Pinpoint the cell where the given text exists, returning its [x, y] midpoint coordinate. 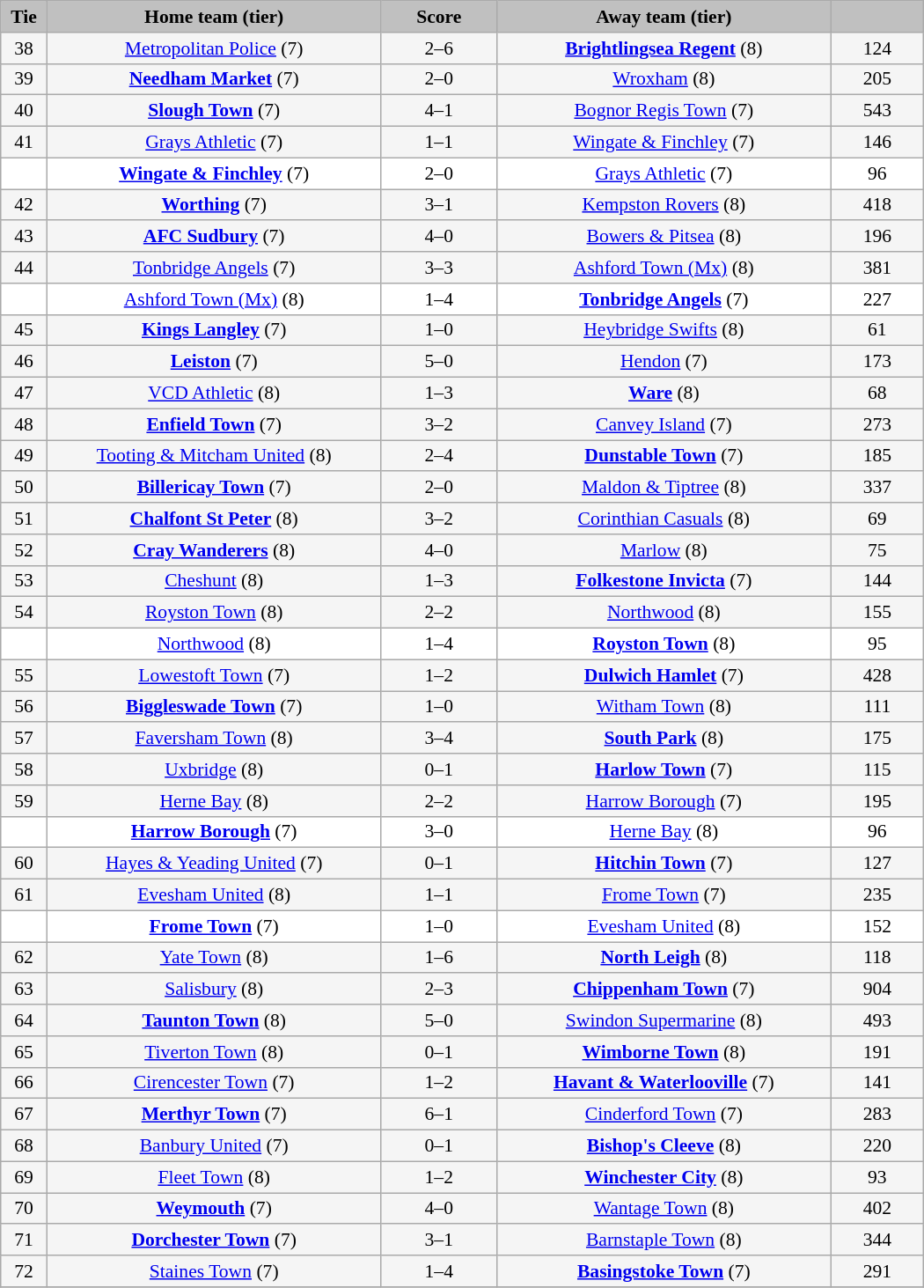
Score [438, 17]
185 [876, 456]
227 [876, 299]
Tooting & Mitcham United (8) [214, 456]
402 [876, 1209]
344 [876, 1240]
45 [24, 330]
93 [876, 1177]
57 [24, 739]
Wantage Town (8) [664, 1209]
Swindon Supermarine (8) [664, 1020]
AFC Sudbury (7) [214, 237]
118 [876, 958]
Leiston (7) [214, 362]
4–1 [438, 111]
Cirencester Town (7) [214, 1083]
70 [24, 1209]
144 [876, 581]
Lowestoft Town (7) [214, 675]
146 [876, 143]
235 [876, 895]
Heybridge Swifts (8) [664, 330]
418 [876, 205]
Needham Market (7) [214, 79]
Marlow (8) [664, 550]
62 [24, 958]
195 [876, 801]
Havant & Waterlooville (7) [664, 1083]
127 [876, 864]
75 [876, 550]
67 [24, 1115]
Bishop's Cleeve (8) [664, 1146]
66 [24, 1083]
Cinderford Town (7) [664, 1115]
Cheshunt (8) [214, 581]
273 [876, 424]
Hendon (7) [664, 362]
Enfield Town (7) [214, 424]
43 [24, 237]
72 [24, 1271]
Brightlingsea Regent (8) [664, 48]
Uxbridge (8) [214, 769]
Hayes & Yeading United (7) [214, 864]
41 [24, 143]
Witham Town (8) [664, 707]
North Leigh (8) [664, 958]
52 [24, 550]
48 [24, 424]
40 [24, 111]
46 [24, 362]
47 [24, 394]
60 [24, 864]
Staines Town (7) [214, 1271]
Dunstable Town (7) [664, 456]
42 [24, 205]
Merthyr Town (7) [214, 1115]
49 [24, 456]
Dulwich Hamlet (7) [664, 675]
Canvey Island (7) [664, 424]
53 [24, 581]
Slough Town (7) [214, 111]
Harlow Town (7) [664, 769]
291 [876, 1271]
115 [876, 769]
Kings Langley (7) [214, 330]
Kempston Rovers (8) [664, 205]
Weymouth (7) [214, 1209]
Metropolitan Police (7) [214, 48]
Hitchin Town (7) [664, 864]
283 [876, 1115]
Biggleswade Town (7) [214, 707]
Billericay Town (7) [214, 488]
175 [876, 739]
50 [24, 488]
124 [876, 48]
58 [24, 769]
Taunton Town (8) [214, 1020]
205 [876, 79]
VCD Athletic (8) [214, 394]
Yate Town (8) [214, 958]
2–4 [438, 456]
3–4 [438, 739]
Basingstoke Town (7) [664, 1271]
1–6 [438, 958]
39 [24, 79]
Home team (tier) [214, 17]
Wroxham (8) [664, 79]
Tiverton Town (8) [214, 1052]
381 [876, 268]
51 [24, 519]
196 [876, 237]
Dorchester Town (7) [214, 1240]
904 [876, 990]
428 [876, 675]
Faversham Town (8) [214, 739]
3–0 [438, 832]
173 [876, 362]
337 [876, 488]
65 [24, 1052]
111 [876, 707]
71 [24, 1240]
44 [24, 268]
493 [876, 1020]
54 [24, 613]
543 [876, 111]
2–6 [438, 48]
Bognor Regis Town (7) [664, 111]
Barnstaple Town (8) [664, 1240]
Salisbury (8) [214, 990]
Bowers & Pitsea (8) [664, 237]
95 [876, 644]
Folkestone Invicta (7) [664, 581]
141 [876, 1083]
Maldon & Tiptree (8) [664, 488]
Away team (tier) [664, 17]
6–1 [438, 1115]
Chippenham Town (7) [664, 990]
55 [24, 675]
Corinthian Casuals (8) [664, 519]
155 [876, 613]
Worthing (7) [214, 205]
152 [876, 926]
2–3 [438, 990]
191 [876, 1052]
South Park (8) [664, 739]
220 [876, 1146]
38 [24, 48]
59 [24, 801]
3–3 [438, 268]
Ware (8) [664, 394]
Wimborne Town (8) [664, 1052]
56 [24, 707]
Banbury United (7) [214, 1146]
Cray Wanderers (8) [214, 550]
Fleet Town (8) [214, 1177]
Winchester City (8) [664, 1177]
Chalfont St Peter (8) [214, 519]
63 [24, 990]
64 [24, 1020]
Tie [24, 17]
